Capture the cell that displays the provided text and extract its [X, Y] central coordinate. 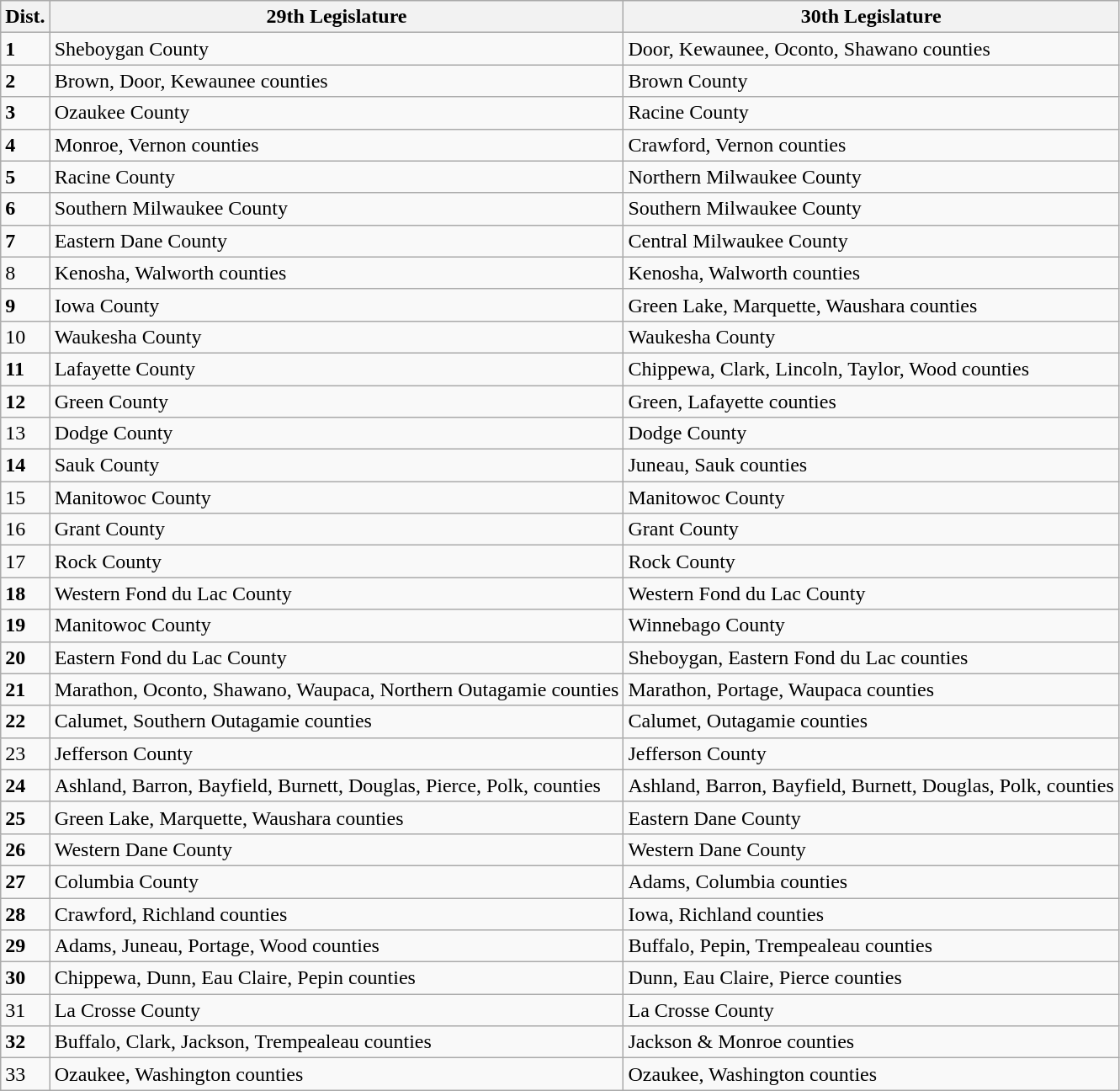
Marathon, Oconto, Shawano, Waupaca, Northern Outagamie counties [337, 689]
4 [25, 145]
Central Milwaukee County [871, 241]
Winnebago County [871, 625]
Sauk County [337, 466]
Buffalo, Clark, Jackson, Trempealeau counties [337, 1042]
Green County [337, 402]
21 [25, 689]
6 [25, 209]
Green, Lafayette counties [871, 402]
Monroe, Vernon counties [337, 145]
13 [25, 434]
Eastern Fond du Lac County [337, 657]
Ashland, Barron, Bayfield, Burnett, Douglas, Polk, counties [871, 785]
Marathon, Portage, Waupaca counties [871, 689]
Crawford, Richland counties [337, 913]
1 [25, 49]
8 [25, 273]
17 [25, 561]
28 [25, 913]
Sheboygan, Eastern Fond du Lac counties [871, 657]
32 [25, 1042]
Jackson & Monroe counties [871, 1042]
Dunn, Eau Claire, Pierce counties [871, 978]
31 [25, 1010]
26 [25, 849]
23 [25, 753]
Ozaukee County [337, 113]
14 [25, 466]
5 [25, 177]
Crawford, Vernon counties [871, 145]
Brown, Door, Kewaunee counties [337, 81]
30th Legislature [871, 17]
27 [25, 881]
25 [25, 817]
Lafayette County [337, 369]
22 [25, 721]
Brown County [871, 81]
Sheboygan County [337, 49]
Iowa, Richland counties [871, 913]
Iowa County [337, 305]
3 [25, 113]
16 [25, 530]
18 [25, 593]
29th Legislature [337, 17]
Northern Milwaukee County [871, 177]
Columbia County [337, 881]
Buffalo, Pepin, Trempealeau counties [871, 946]
33 [25, 1074]
11 [25, 369]
24 [25, 785]
12 [25, 402]
Chippewa, Dunn, Eau Claire, Pepin counties [337, 978]
30 [25, 978]
20 [25, 657]
Dist. [25, 17]
Adams, Columbia counties [871, 881]
Juneau, Sauk counties [871, 466]
7 [25, 241]
10 [25, 337]
Ashland, Barron, Bayfield, Burnett, Douglas, Pierce, Polk, counties [337, 785]
29 [25, 946]
2 [25, 81]
Door, Kewaunee, Oconto, Shawano counties [871, 49]
9 [25, 305]
19 [25, 625]
Adams, Juneau, Portage, Wood counties [337, 946]
Calumet, Outagamie counties [871, 721]
Chippewa, Clark, Lincoln, Taylor, Wood counties [871, 369]
Calumet, Southern Outagamie counties [337, 721]
15 [25, 498]
